Scan for the cell matching the given text and deliver its [X, Y] coordinate at center. 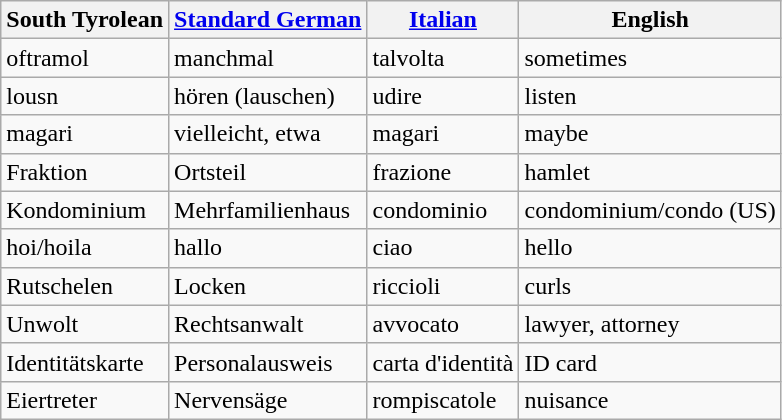
Ortsteil [268, 172]
Unwolt [85, 324]
Fraktion [85, 172]
hören (lauschen) [268, 96]
talvolta [443, 58]
udire [443, 96]
South Tyrolean [85, 20]
carta d'identità [443, 362]
hamlet [650, 172]
Mehrfamilienhaus [268, 210]
ciao [443, 248]
hallo [268, 248]
Nervensäge [268, 400]
Identitätskarte [85, 362]
ID card [650, 362]
nuisance [650, 400]
Eiertreter [85, 400]
lawyer, attorney [650, 324]
maybe [650, 134]
condominium/condo (US) [650, 210]
hoi/hoila [85, 248]
riccioli [443, 286]
Locken [268, 286]
Personalausweis [268, 362]
sometimes [650, 58]
frazione [443, 172]
rompiscatole [443, 400]
curls [650, 286]
condominio [443, 210]
Italian [443, 20]
Kondominium [85, 210]
lousn [85, 96]
hello [650, 248]
Standard German [268, 20]
oftramol [85, 58]
Rutschelen [85, 286]
manchmal [268, 58]
English [650, 20]
Rechtsanwalt [268, 324]
vielleicht, etwa [268, 134]
listen [650, 96]
avvocato [443, 324]
